Extract the (x, y) coordinate from the center of the cell holding the provided text.  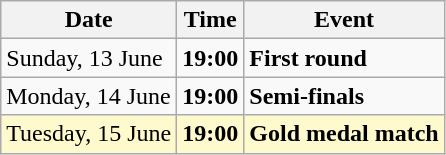
Gold medal match (344, 134)
Date (89, 20)
Event (344, 20)
First round (344, 58)
Semi-finals (344, 96)
Tuesday, 15 June (89, 134)
Sunday, 13 June (89, 58)
Time (210, 20)
Monday, 14 June (89, 96)
